Detect which cell encompasses the target text, then output its (X, Y) center coordinate. 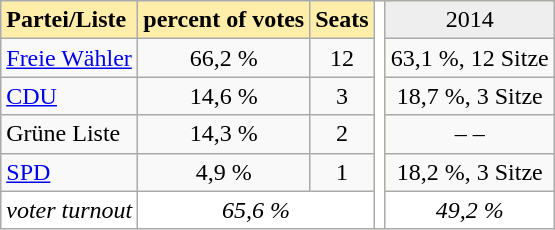
CDU (70, 96)
18,2 %, 3 Sitze (470, 172)
Freie Wähler (70, 58)
Grüne Liste (70, 134)
2 (342, 134)
– – (470, 134)
14,3 % (224, 134)
Partei/Liste (70, 20)
percent of votes (224, 20)
Seats (342, 20)
voter turnout (70, 210)
3 (342, 96)
1 (342, 172)
SPD (70, 172)
65,6 % (256, 210)
63,1 %, 12 Sitze (470, 58)
14,6 % (224, 96)
12 (342, 58)
2014 (470, 20)
66,2 % (224, 58)
18,7 %, 3 Sitze (470, 96)
49,2 % (470, 210)
4,9 % (224, 172)
